Locate the cell with the specified text and output its [X, Y] center coordinate. 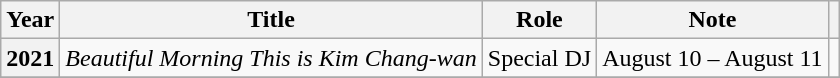
Year [30, 20]
Role [539, 20]
August 10 – August 11 [713, 58]
2021 [30, 58]
Title [271, 20]
Special DJ [539, 58]
Note [713, 20]
Beautiful Morning This is Kim Chang-wan [271, 58]
